Provide the [X, Y] coordinate of the cell's center where the given text is located.  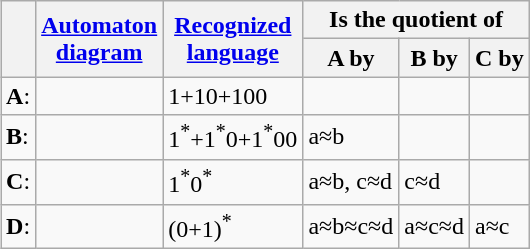
A: [18, 96]
1*+1*0+1*00 [233, 138]
B: [18, 138]
C: [18, 182]
A by [351, 58]
Automatondiagram [100, 39]
a≈b, c≈d [351, 182]
D: [18, 226]
1*0* [233, 182]
c≈d [434, 182]
Recognizedlanguage [233, 39]
1+10+100 [233, 96]
B by [434, 58]
C by [499, 58]
Is the quotient of [416, 20]
a≈c [499, 226]
a≈b [351, 138]
(0+1)* [233, 226]
a≈b≈c≈d [351, 226]
a≈c≈d [434, 226]
